Search for the cell housing the specified text and yield its [X, Y] center coordinate. 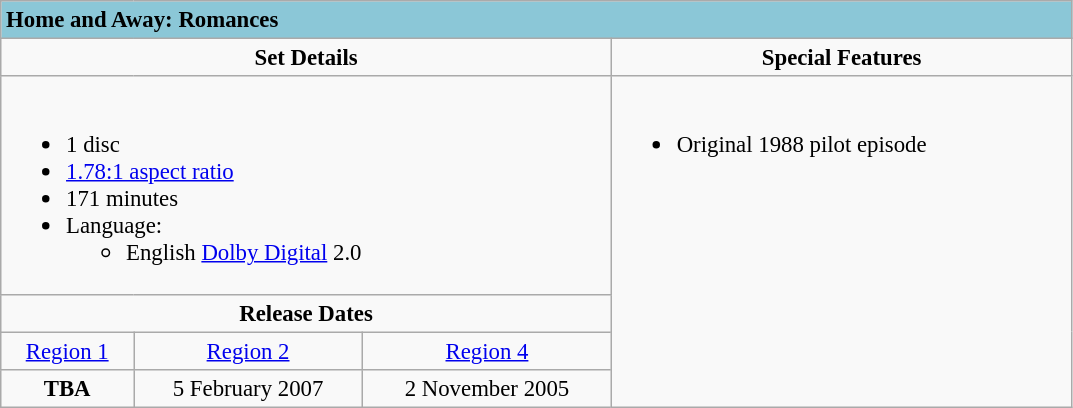
Special Features [842, 58]
Region 4 [488, 351]
1 disc1.78:1 aspect ratio171 minutesLanguage:English Dolby Digital 2.0 [306, 185]
Region 2 [248, 351]
Release Dates [306, 313]
2 November 2005 [488, 388]
Set Details [306, 58]
5 February 2007 [248, 388]
TBA [68, 388]
Original 1988 pilot episode [842, 242]
Region 1 [68, 351]
Home and Away: Romances [536, 20]
